Pinpoint the cell where the given text exists, returning its [X, Y] midpoint coordinate. 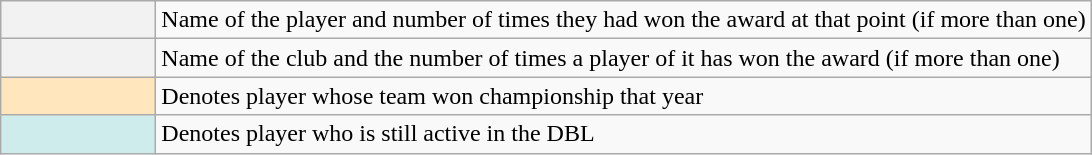
Denotes player whose team won championship that year [624, 96]
Name of the club and the number of times a player of it has won the award (if more than one) [624, 58]
Name of the player and number of times they had won the award at that point (if more than one) [624, 20]
Denotes player who is still active in the DBL [624, 134]
